For the text-containing cell, return its midpoint in [x, y] coordinate format. 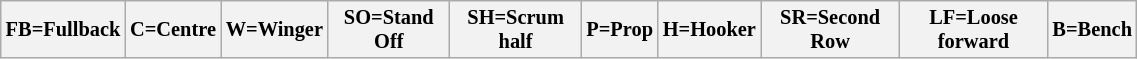
SR=Second Row [830, 29]
LF=Loose forward [973, 29]
FB=Fullback [63, 29]
SO=Stand Off [389, 29]
SH=Scrum half [516, 29]
H=Hooker [710, 29]
C=Centre [173, 29]
P=Prop [619, 29]
B=Bench [1092, 29]
W=Winger [274, 29]
